Find where the given text appears and provide that cell's center as [X, Y] coordinate. 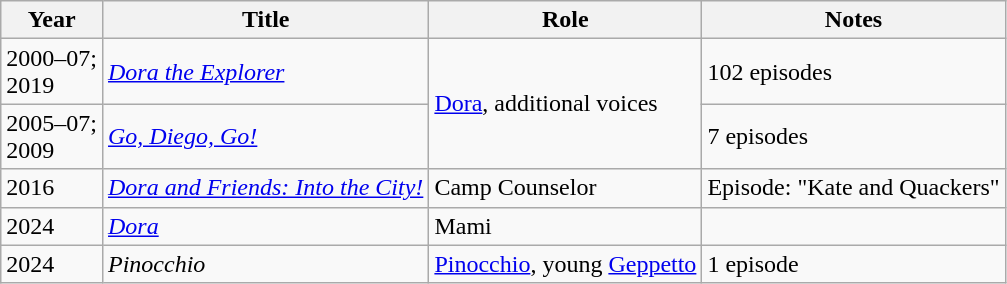
Dora and Friends: Into the City! [265, 188]
2005–07;2009 [52, 136]
Dora the Explorer [265, 72]
7 episodes [854, 136]
2016 [52, 188]
Go, Diego, Go! [265, 136]
Dora [265, 226]
Role [566, 20]
2000–07;2019 [52, 72]
Camp Counselor [566, 188]
Notes [854, 20]
102 episodes [854, 72]
Mami [566, 226]
Year [52, 20]
Episode: "Kate and Quackers" [854, 188]
Pinocchio [265, 264]
Dora, additional voices [566, 104]
Pinocchio, young Geppetto [566, 264]
1 episode [854, 264]
Title [265, 20]
